Detect which cell encompasses the target text, then output its (x, y) center coordinate. 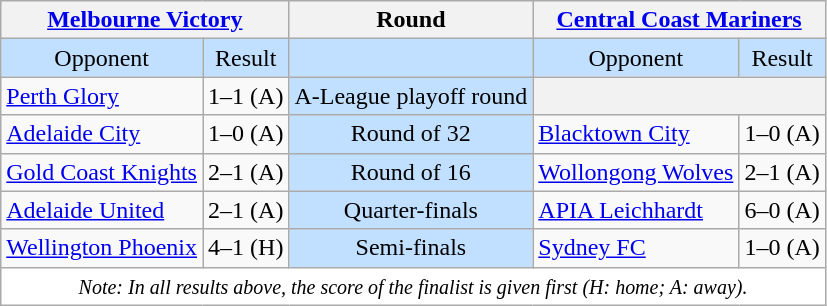
Adelaide City (102, 134)
Perth Glory (102, 96)
Round of 32 (411, 134)
Wellington Phoenix (102, 248)
Note: In all results above, the score of the finalist is given first (H: home; A: away). (414, 286)
Blacktown City (636, 134)
Sydney FC (636, 248)
Adelaide United (102, 210)
Melbourne Victory (145, 20)
Round of 16 (411, 172)
Wollongong Wolves (636, 172)
Central Coast Mariners (679, 20)
4–1 (H) (246, 248)
Quarter-finals (411, 210)
Semi-finals (411, 248)
Round (411, 20)
1–1 (A) (246, 96)
Gold Coast Knights (102, 172)
APIA Leichhardt (636, 210)
A-League playoff round (411, 96)
6–0 (A) (782, 210)
